Extract the (X, Y) coordinate from the center of the cell holding the provided text.  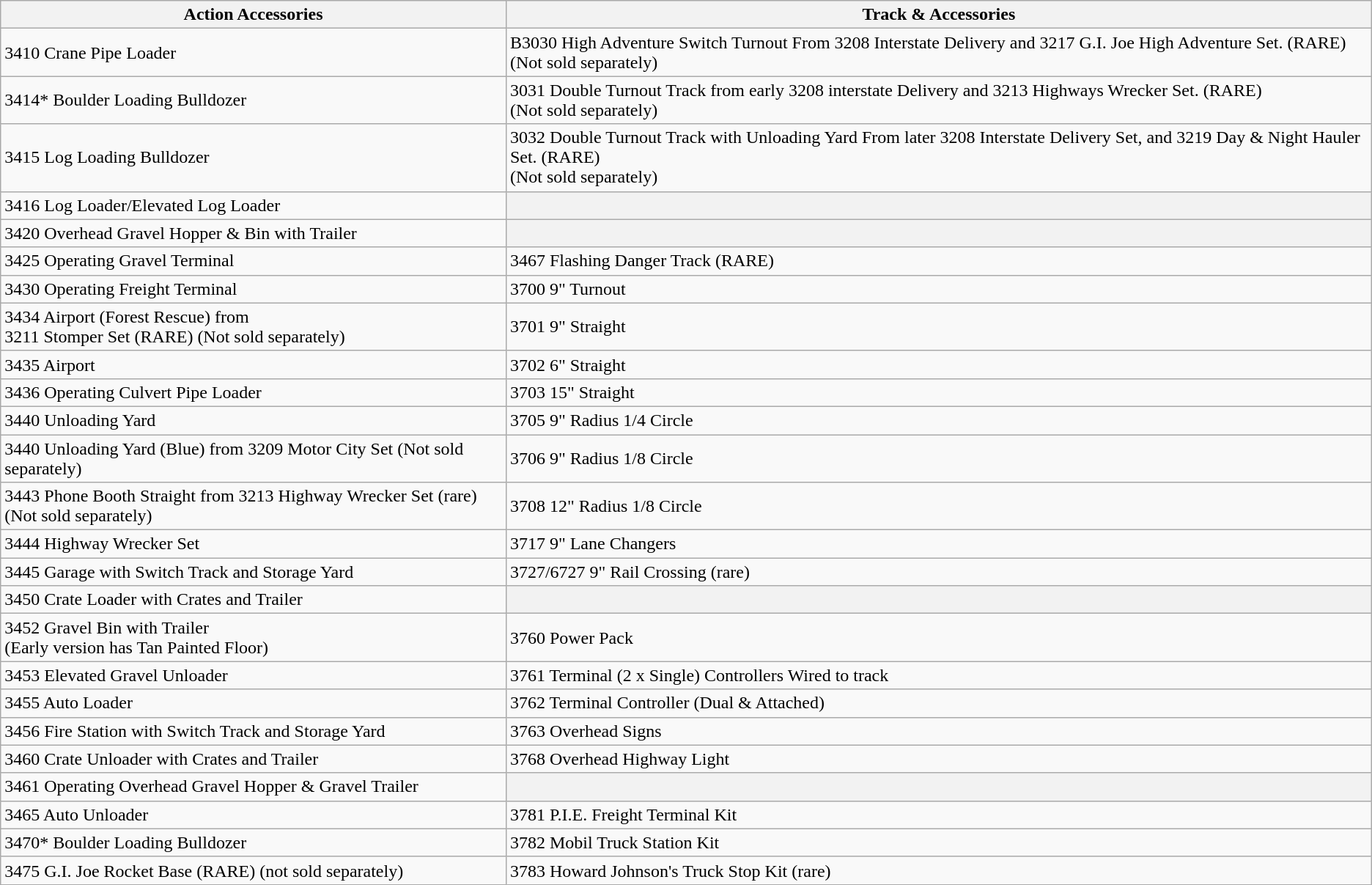
3783 Howard Johnson's Truck Stop Kit (rare) (938, 870)
3420 Overhead Gravel Hopper & Bin with Trailer (254, 233)
3701 9" Straight (938, 327)
3453 Elevated Gravel Unloader (254, 675)
3440 Unloading Yard (Blue) from 3209 Motor City Set (Not sold separately) (254, 458)
3465 Auto Unloader (254, 815)
3702 6" Straight (938, 364)
3455 Auto Loader (254, 703)
3416 Log Loader/Elevated Log Loader (254, 205)
3434 Airport (Forest Rescue) from3211 Stomper Set (RARE) (Not sold separately) (254, 327)
3706 9" Radius 1/8 Circle (938, 458)
3717 9" Lane Changers (938, 544)
3708 12" Radius 1/8 Circle (938, 506)
3762 Terminal Controller (Dual & Attached) (938, 703)
3443 Phone Booth Straight from 3213 Highway Wrecker Set (rare)(Not sold separately) (254, 506)
3410 Crane Pipe Loader (254, 53)
3761 Terminal (2 x Single) Controllers Wired to track (938, 675)
3415 Log Loading Bulldozer (254, 158)
3763 Overhead Signs (938, 731)
3444 Highway Wrecker Set (254, 544)
3414* Boulder Loading Bulldozer (254, 100)
Action Accessories (254, 15)
Track & Accessories (938, 15)
3440 Unloading Yard (254, 420)
3445 Garage with Switch Track and Storage Yard (254, 572)
3461 Operating Overhead Gravel Hopper & Gravel Trailer (254, 787)
3435 Airport (254, 364)
3032 Double Turnout Track with Unloading Yard From later 3208 Interstate Delivery Set, and 3219 Day & Night Hauler Set. (RARE)(Not sold separately) (938, 158)
3470* Boulder Loading Bulldozer (254, 842)
3727/6727 9" Rail Crossing (rare) (938, 572)
3768 Overhead Highway Light (938, 759)
3760 Power Pack (938, 638)
B3030 High Adventure Switch Turnout From 3208 Interstate Delivery and 3217 G.I. Joe High Adventure Set. (RARE)(Not sold separately) (938, 53)
3430 Operating Freight Terminal (254, 289)
3460 Crate Unloader with Crates and Trailer (254, 759)
3467 Flashing Danger Track (RARE) (938, 261)
3452 Gravel Bin with Trailer(Early version has Tan Painted Floor) (254, 638)
3703 15" Straight (938, 392)
3031 Double Turnout Track from early 3208 interstate Delivery and 3213 Highways Wrecker Set. (RARE)(Not sold separately) (938, 100)
3475 G.I. Joe Rocket Base (RARE) (not sold separately) (254, 870)
3450 Crate Loader with Crates and Trailer (254, 600)
3700 9" Turnout (938, 289)
3456 Fire Station with Switch Track and Storage Yard (254, 731)
3782 Mobil Truck Station Kit (938, 842)
3705 9" Radius 1/4 Circle (938, 420)
3436 Operating Culvert Pipe Loader (254, 392)
3781 P.I.E. Freight Terminal Kit (938, 815)
3425 Operating Gravel Terminal (254, 261)
